Capture the cell that displays the provided text and extract its [x, y] central coordinate. 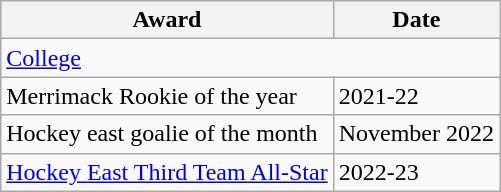
Hockey East Third Team All-Star [167, 172]
Award [167, 20]
Date [416, 20]
November 2022 [416, 134]
2022-23 [416, 172]
2021-22 [416, 96]
Merrimack Rookie of the year [167, 96]
Hockey east goalie of the month [167, 134]
College [250, 58]
